Search for the cell housing the specified text and yield its [x, y] center coordinate. 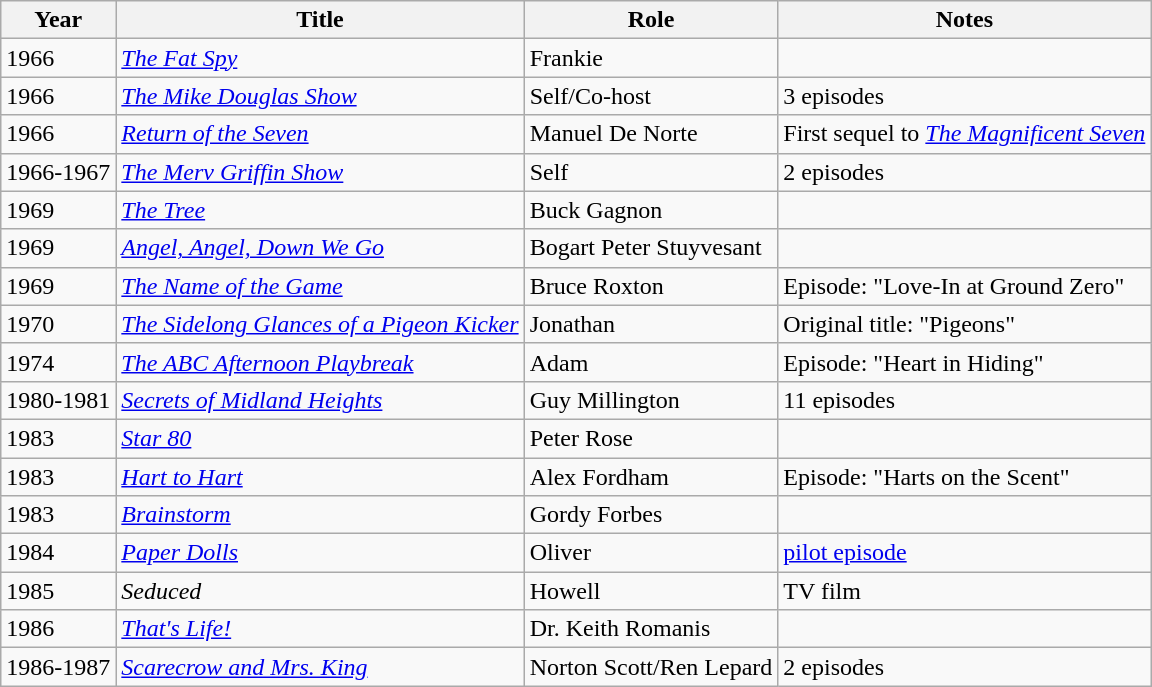
pilot episode [964, 553]
Howell [651, 591]
Oliver [651, 553]
11 episodes [964, 400]
1986 [58, 629]
Brainstorm [320, 515]
3 episodes [964, 96]
Title [320, 20]
1986-1987 [58, 667]
The ABC Afternoon Playbreak [320, 362]
Jonathan [651, 324]
Year [58, 20]
Return of the Seven [320, 134]
Alex Fordham [651, 477]
Hart to Hart [320, 477]
Original title: "Pigeons" [964, 324]
1974 [58, 362]
The Tree [320, 210]
Role [651, 20]
First sequel to The Magnificent Seven [964, 134]
The Mike Douglas Show [320, 96]
Peter Rose [651, 438]
Paper Dolls [320, 553]
The Fat Spy [320, 58]
Frankie [651, 58]
Dr. Keith Romanis [651, 629]
1980-1981 [58, 400]
Episode: "Heart in Hiding" [964, 362]
Angel, Angel, Down We Go [320, 248]
1966-1967 [58, 172]
1984 [58, 553]
The Name of the Game [320, 286]
Seduced [320, 591]
Bogart Peter Stuyvesant [651, 248]
The Merv Griffin Show [320, 172]
Secrets of Midland Heights [320, 400]
Self [651, 172]
Manuel De Norte [651, 134]
Bruce Roxton [651, 286]
Episode: "Love-In at Ground Zero" [964, 286]
1985 [58, 591]
Guy Millington [651, 400]
Scarecrow and Mrs. King [320, 667]
The Sidelong Glances of a Pigeon Kicker [320, 324]
Self/Co-host [651, 96]
Gordy Forbes [651, 515]
Star 80 [320, 438]
Episode: "Harts on the Scent" [964, 477]
1970 [58, 324]
TV film [964, 591]
Buck Gagnon [651, 210]
Norton Scott/Ren Lepard [651, 667]
That's Life! [320, 629]
Adam [651, 362]
Notes [964, 20]
